Identify which cell holds the provided text, then report its (x, y) central coordinate. 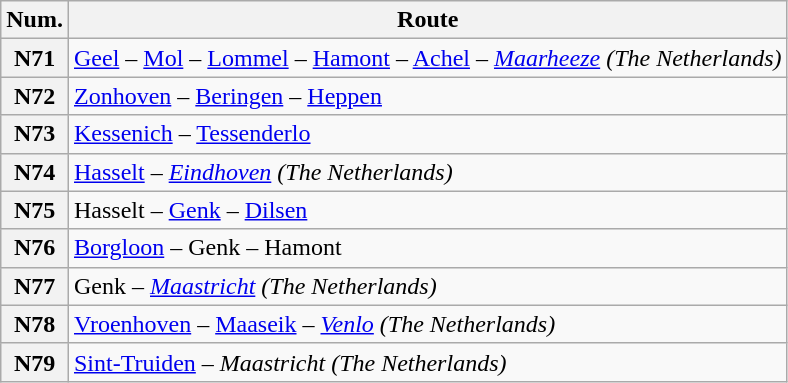
N77 (35, 286)
N73 (35, 134)
Hasselt – Genk – Dilsen (428, 210)
Geel – Mol – Lommel – Hamont – Achel – Maarheeze (The Netherlands) (428, 58)
Kessenich – Tessenderlo (428, 134)
N76 (35, 248)
Zonhoven – Beringen – Heppen (428, 96)
N75 (35, 210)
Vroenhoven – Maaseik – Venlo (The Netherlands) (428, 324)
N72 (35, 96)
Route (428, 20)
N79 (35, 362)
N71 (35, 58)
N78 (35, 324)
Genk – Maastricht (The Netherlands) (428, 286)
Sint-Truiden – Maastricht (The Netherlands) (428, 362)
Borgloon – Genk – Hamont (428, 248)
N74 (35, 172)
Num. (35, 20)
Hasselt – Eindhoven (The Netherlands) (428, 172)
